Find where the given text appears and provide that cell's center as [x, y] coordinate. 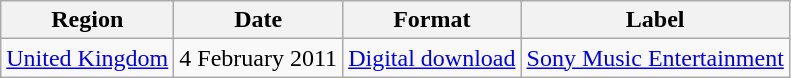
Sony Music Entertainment [655, 58]
Region [88, 20]
United Kingdom [88, 58]
Digital download [432, 58]
4 February 2011 [258, 58]
Date [258, 20]
Format [432, 20]
Label [655, 20]
